Capture the cell that displays the provided text and extract its [x, y] central coordinate. 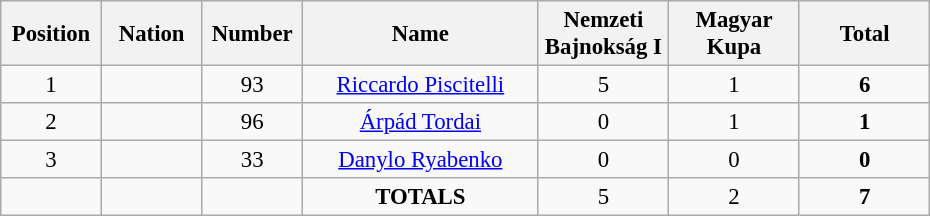
96 [252, 122]
Nation [152, 34]
3 [52, 160]
TOTALS [421, 197]
Danylo Ryabenko [421, 160]
Position [52, 34]
93 [252, 85]
7 [864, 197]
33 [252, 160]
Name [421, 34]
Riccardo Piscitelli [421, 85]
Nemzeti Bajnokság I [604, 34]
6 [864, 85]
Magyar Kupa [734, 34]
Árpád Tordai [421, 122]
Number [252, 34]
Total [864, 34]
